Extract the (x, y) coordinate from the center of the cell holding the provided text.  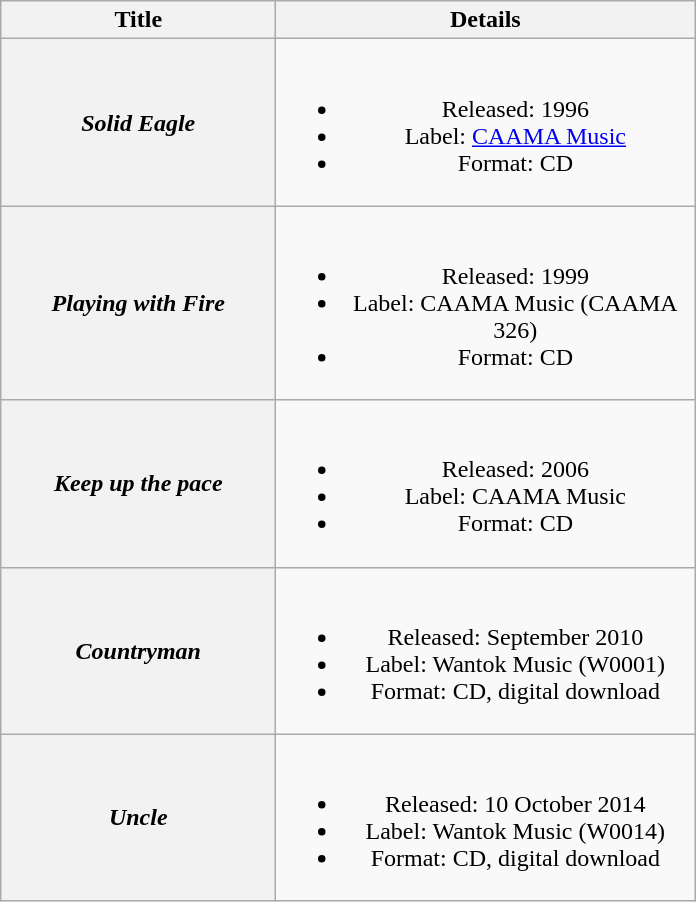
Countryman (138, 650)
Released: 10 October 2014Label: Wantok Music (W0014)Format: CD, digital download (486, 818)
Keep up the pace (138, 484)
Playing with Fire (138, 303)
Title (138, 20)
Released: 1999Label: CAAMA Music (CAAMA 326)Format: CD (486, 303)
Uncle (138, 818)
Details (486, 20)
Released: 1996Label: CAAMA MusicFormat: CD (486, 122)
Released: September 2010Label: Wantok Music (W0001)Format: CD, digital download (486, 650)
Solid Eagle (138, 122)
Released: 2006Label: CAAMA MusicFormat: CD (486, 484)
